Return (x, y) of the center of cell containing provided text 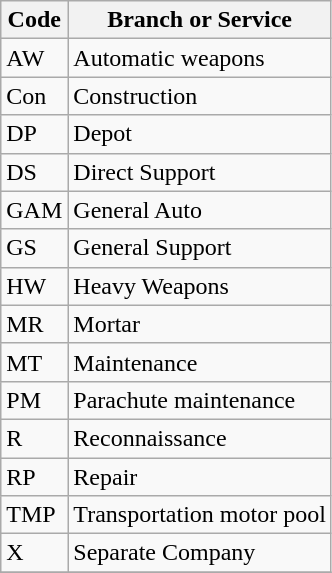
Depot (200, 134)
Maintenance (200, 362)
Parachute maintenance (200, 400)
Automatic weapons (200, 58)
DP (34, 134)
Transportation motor pool (200, 515)
MR (34, 324)
PM (34, 400)
X (34, 553)
General Support (200, 248)
DS (34, 172)
Branch or Service (200, 20)
Construction (200, 96)
MT (34, 362)
Separate Company (200, 553)
Mortar (200, 324)
RP (34, 477)
GS (34, 248)
TMP (34, 515)
Heavy Weapons (200, 286)
General Auto (200, 210)
Con (34, 96)
GAM (34, 210)
HW (34, 286)
R (34, 438)
AW (34, 58)
Repair (200, 477)
Code (34, 20)
Direct Support (200, 172)
Reconnaissance (200, 438)
